Detect which cell encompasses the target text, then output its [X, Y] center coordinate. 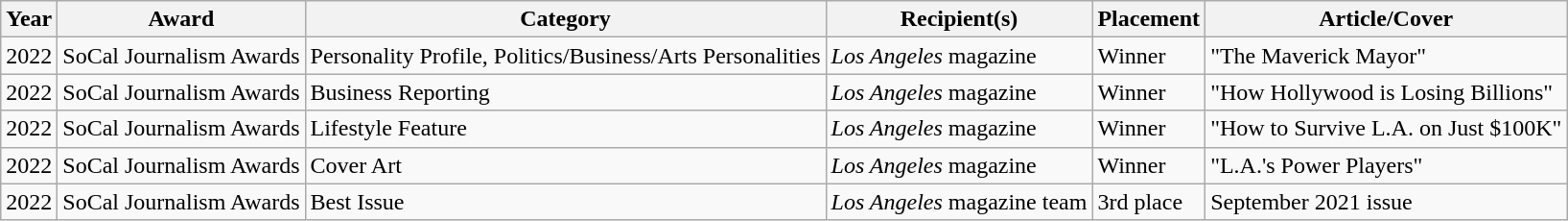
Article/Cover [1387, 19]
Cover Art [566, 165]
"How Hollywood is Losing Billions" [1387, 92]
Recipient(s) [959, 19]
Category [566, 19]
Year [29, 19]
Business Reporting [566, 92]
Placement [1149, 19]
"How to Survive L.A. on Just $100K" [1387, 129]
Personality Profile, Politics/Business/Arts Personalities [566, 56]
3rd place [1149, 202]
September 2021 issue [1387, 202]
Lifestyle Feature [566, 129]
"L.A.'s Power Players" [1387, 165]
Best Issue [566, 202]
"The Maverick Mayor" [1387, 56]
Award [181, 19]
Los Angeles magazine team [959, 202]
